Search for the cell housing the specified text and yield its (X, Y) center coordinate. 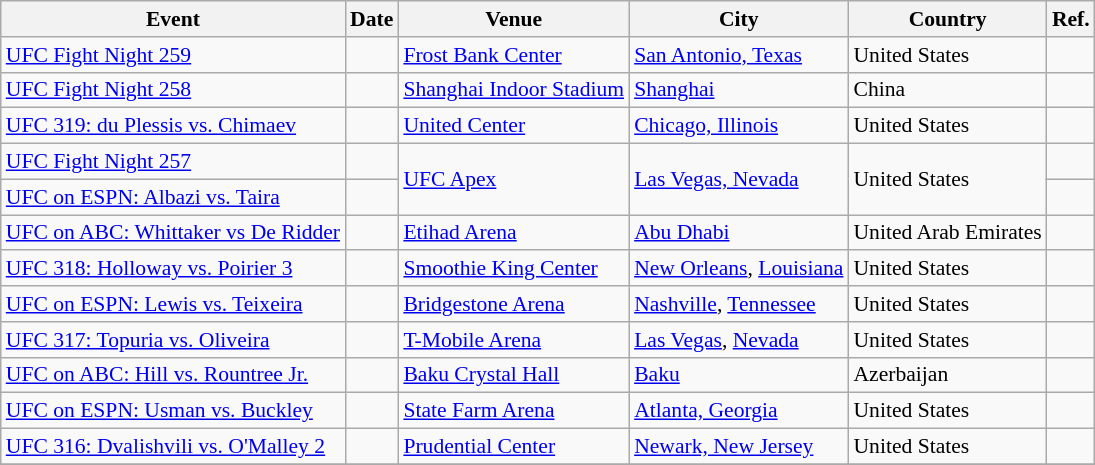
Shanghai Indoor Stadium (514, 90)
State Farm Arena (514, 411)
UFC Fight Night 257 (173, 162)
Azerbaijan (947, 375)
Chicago, Illinois (738, 126)
Date (372, 19)
Etihad Arena (514, 233)
Smoothie King Center (514, 269)
United Center (514, 126)
Bridgestone Arena (514, 304)
China (947, 90)
San Antonio, Texas (738, 55)
UFC on ABC: Hill vs. Rountree Jr. (173, 375)
UFC 316: Dvalishvili vs. O'Malley 2 (173, 447)
UFC 319: du Plessis vs. Chimaev (173, 126)
Nashville, Tennessee (738, 304)
Shanghai (738, 90)
Event (173, 19)
Atlanta, Georgia (738, 411)
Baku (738, 375)
City (738, 19)
Frost Bank Center (514, 55)
New Orleans, Louisiana (738, 269)
Newark, New Jersey (738, 447)
UFC Fight Night 259 (173, 55)
UFC on ESPN: Albazi vs. Taira (173, 197)
UFC 317: Topuria vs. Oliveira (173, 340)
UFC on ESPN: Usman vs. Buckley (173, 411)
Baku Crystal Hall (514, 375)
UFC on ABC: Whittaker vs De Ridder (173, 233)
UFC 318: Holloway vs. Poirier 3 (173, 269)
UFC on ESPN: Lewis vs. Teixeira (173, 304)
T-Mobile Arena (514, 340)
Abu Dhabi (738, 233)
UFC Fight Night 258 (173, 90)
UFC Apex (514, 180)
Prudential Center (514, 447)
Venue (514, 19)
United Arab Emirates (947, 233)
Country (947, 19)
Ref. (1071, 19)
